Find where the given text appears and provide that cell's center as (X, Y) coordinate. 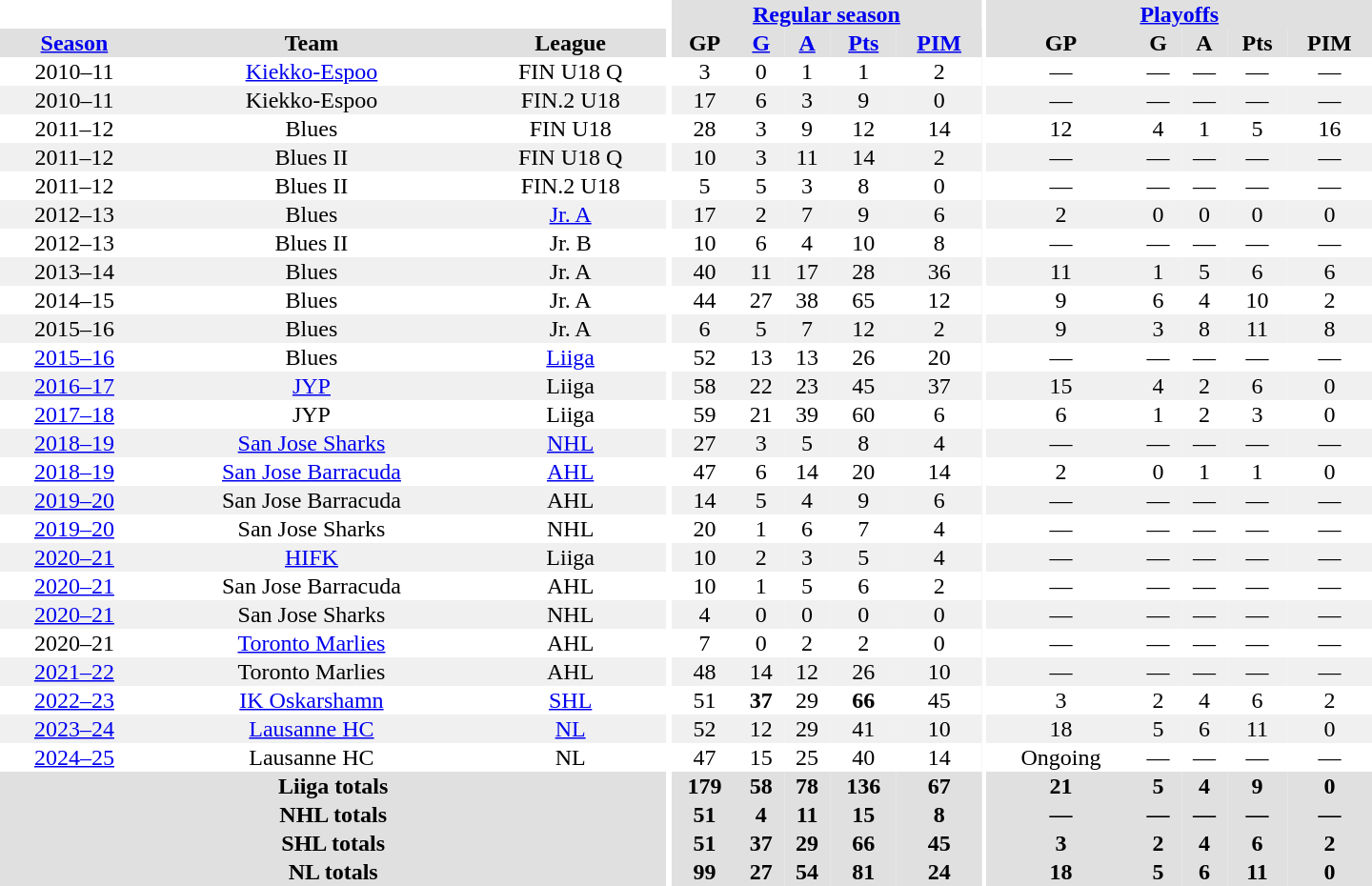
99 (705, 872)
59 (705, 414)
22 (761, 386)
78 (807, 786)
SHL (570, 700)
39 (807, 414)
23 (807, 386)
2016–17 (74, 386)
2023–24 (74, 729)
NL totals (333, 872)
2013–14 (74, 272)
48 (705, 672)
FIN U18 (570, 129)
Jr. B (570, 243)
SHL totals (333, 843)
Ongoing (1061, 757)
Liiga totals (333, 786)
36 (939, 272)
65 (863, 300)
81 (863, 872)
24 (939, 872)
2022–23 (74, 700)
54 (807, 872)
Team (312, 43)
179 (705, 786)
25 (807, 757)
League (570, 43)
38 (807, 300)
60 (863, 414)
2024–25 (74, 757)
16 (1330, 129)
2017–18 (74, 414)
HIFK (312, 557)
136 (863, 786)
2021–22 (74, 672)
Playoffs (1180, 14)
Season (74, 43)
44 (705, 300)
2014–15 (74, 300)
Regular season (827, 14)
IK Oskarshamn (312, 700)
67 (939, 786)
NHL totals (333, 815)
41 (863, 729)
